Return the [X, Y] coordinate for the center point of the cell that contains the specified text.  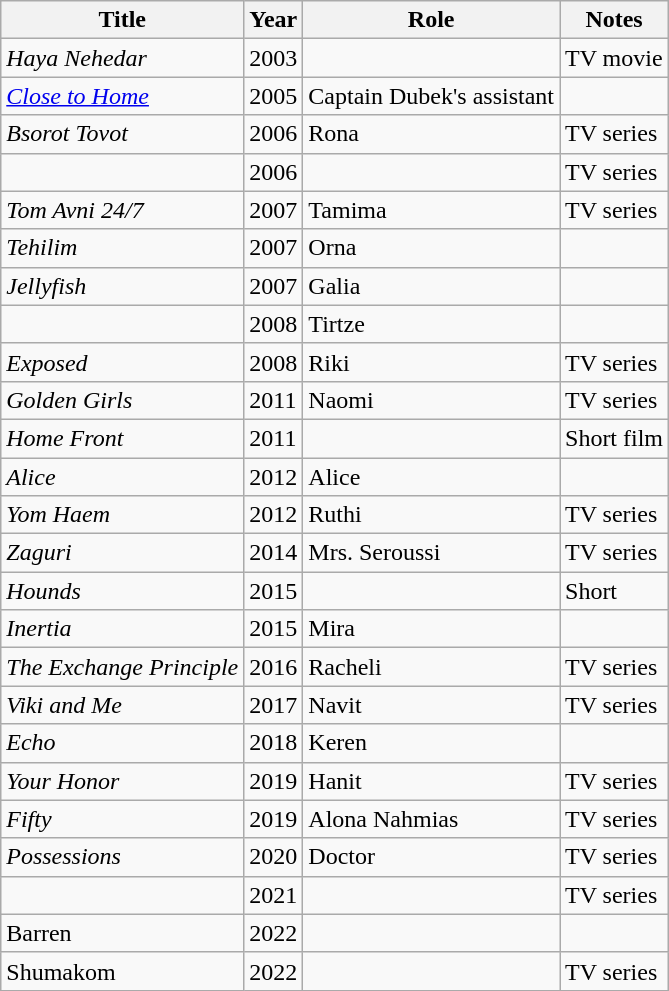
2016 [274, 667]
Alona Nahmias [432, 819]
Mira [432, 629]
2017 [274, 705]
Doctor [432, 857]
Your Honor [122, 781]
Zaguri [122, 553]
Exposed [122, 362]
Home Front [122, 438]
Keren [432, 743]
Naomi [432, 400]
Captain Dubek's assistant [432, 96]
Galia [432, 286]
Rona [432, 134]
Racheli [432, 667]
TV movie [614, 58]
Riki [432, 362]
Hanit [432, 781]
Viki and Me [122, 705]
Bsorot Tovot [122, 134]
Ruthi [432, 515]
Golden Girls [122, 400]
Inertia [122, 629]
2020 [274, 857]
Role [432, 20]
Barren [122, 933]
Orna [432, 248]
Possessions [122, 857]
Mrs. Seroussi [432, 553]
Notes [614, 20]
Shumakom [122, 971]
Fifty [122, 819]
Tehilim [122, 248]
Year [274, 20]
2021 [274, 895]
Haya Nehedar [122, 58]
Jellyfish [122, 286]
Tamima [432, 210]
Tirtze [432, 324]
Yom Haem [122, 515]
2014 [274, 553]
2005 [274, 96]
Hounds [122, 591]
Close to Home [122, 96]
Short [614, 591]
2003 [274, 58]
Short film [614, 438]
Navit [432, 705]
2018 [274, 743]
Echo [122, 743]
Tom Avni 24/7 [122, 210]
The Exchange Principle [122, 667]
Title [122, 20]
